From the cell containing the given text, extract its center point as [X, Y] coordinate. 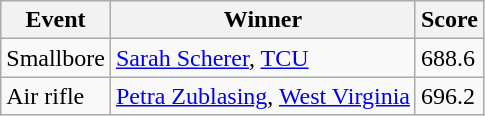
Winner [262, 20]
Petra Zublasing, West Virginia [262, 96]
696.2 [449, 96]
Score [449, 20]
Sarah Scherer, TCU [262, 58]
Event [56, 20]
Air rifle [56, 96]
Smallbore [56, 58]
688.6 [449, 58]
